Identify which cell holds the provided text, then report its [X, Y] central coordinate. 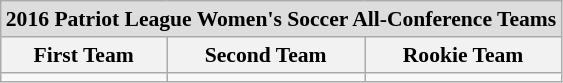
First Team [84, 55]
Second Team [266, 55]
2016 Patriot League Women's Soccer All-Conference Teams [282, 19]
Rookie Team [463, 55]
